For the text-containing cell, return its midpoint in (x, y) coordinate format. 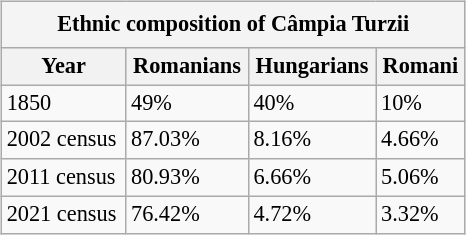
76.42% (187, 214)
3.32% (420, 214)
2021 census (63, 214)
49% (187, 104)
1850 (63, 104)
4.66% (420, 140)
Ethnic composition of Câmpia Turzii (233, 24)
Romani (420, 66)
40% (312, 104)
87.03% (187, 140)
Romanians (187, 66)
6.66% (312, 178)
2011 census (63, 178)
10% (420, 104)
8.16% (312, 140)
80.93% (187, 178)
4.72% (312, 214)
5.06% (420, 178)
2002 census (63, 140)
Year (63, 66)
Hungarians (312, 66)
